Return the (x, y) coordinate for the center point of the cell that contains the specified text.  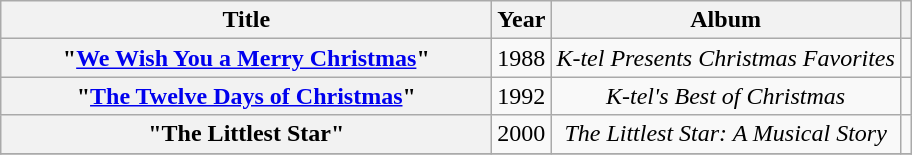
The Littlest Star: A Musical Story (726, 134)
1992 (522, 96)
1988 (522, 58)
Year (522, 20)
K-tel's Best of Christmas (726, 96)
"The Littlest Star" (246, 134)
"We Wish You a Merry Christmas" (246, 58)
2000 (522, 134)
"The Twelve Days of Christmas" (246, 96)
K-tel Presents Christmas Favorites (726, 58)
Title (246, 20)
Album (726, 20)
